Capture the cell that displays the provided text and extract its (X, Y) central coordinate. 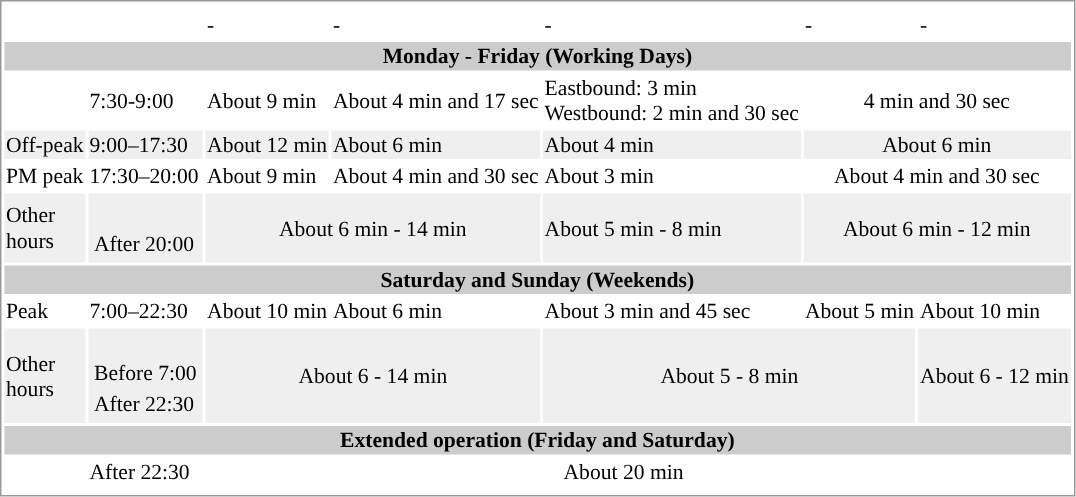
9:00–17:30 (146, 144)
Extended operation (Friday and Saturday) (537, 440)
About 4 min (672, 144)
Peak (44, 311)
Off-peak (44, 144)
About 12 min (268, 144)
17:30–20:00 (146, 176)
4 min and 30 sec (936, 101)
About 5 - 8 min (729, 375)
Saturday and Sunday (Weekends) (537, 280)
About 3 min (672, 176)
7:30-9:00 (146, 101)
About 3 min and 45 sec (672, 311)
About 6 min - 12 min (936, 228)
About 6 - 12 min (995, 375)
Eastbound: 3 minWestbound: 2 min and 30 sec (672, 101)
7:00–22:30 (146, 311)
PM peak (44, 176)
About 5 min (859, 311)
About 4 min and 17 sec (436, 101)
Before 7:00 (146, 372)
About 6 min - 14 min (374, 228)
About 20 min (623, 472)
About 6 - 14 min (374, 375)
Monday - Friday (Working Days) (537, 56)
Before 7:00 After 22:30 (146, 375)
About 5 min - 8 min (672, 228)
